Return the (x, y) coordinate for the center point of the cell that contains the specified text.  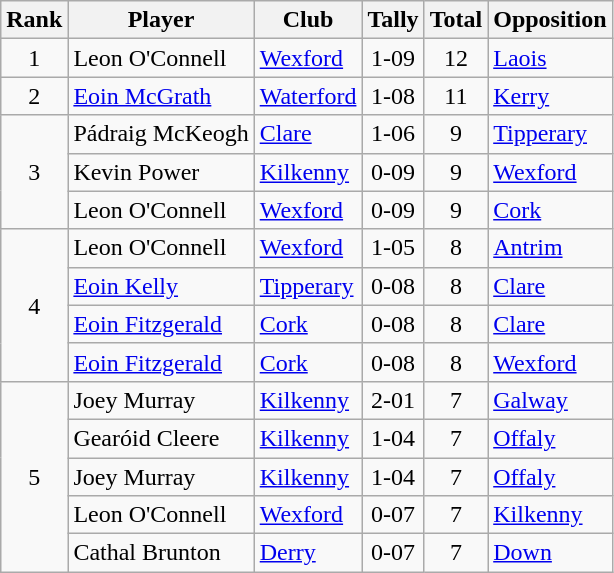
Tally (393, 20)
3 (34, 172)
11 (456, 96)
Player (161, 20)
1-08 (393, 96)
Total (456, 20)
Waterford (308, 96)
1 (34, 58)
Down (550, 553)
Kerry (550, 96)
Rank (34, 20)
1-09 (393, 58)
Opposition (550, 20)
2 (34, 96)
1-06 (393, 134)
Eoin Kelly (161, 286)
Eoin McGrath (161, 96)
2-01 (393, 400)
5 (34, 476)
Laois (550, 58)
Gearóid Cleere (161, 438)
Derry (308, 553)
Pádraig McKeogh (161, 134)
Galway (550, 400)
Club (308, 20)
Kevin Power (161, 172)
12 (456, 58)
Antrim (550, 248)
Cathal Brunton (161, 553)
4 (34, 305)
1-05 (393, 248)
